Return the (X, Y) coordinate for the center point of the cell that contains the specified text.  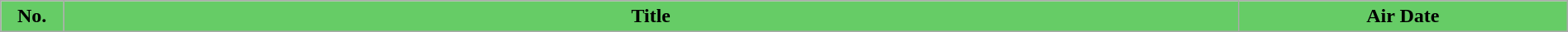
Air Date (1403, 16)
Title (652, 16)
No. (32, 16)
